Search for the cell housing the specified text and yield its (X, Y) center coordinate. 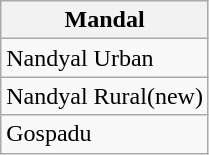
Gospadu (105, 134)
Mandal (105, 20)
Nandyal Rural(new) (105, 96)
Nandyal Urban (105, 58)
